Determine the (x, y) coordinate at the center of the cell enclosing the given text.  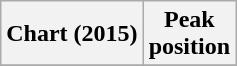
Chart (2015) (72, 34)
Peakposition (189, 34)
